Determine the (x, y) coordinate at the center of the cell enclosing the given text.  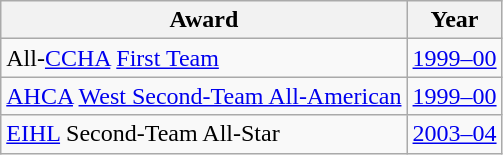
Year (454, 20)
All-CCHA First Team (204, 58)
EIHL Second-Team All-Star (204, 134)
AHCA West Second-Team All-American (204, 96)
Award (204, 20)
2003–04 (454, 134)
